Return (x, y) of the center of cell containing provided text 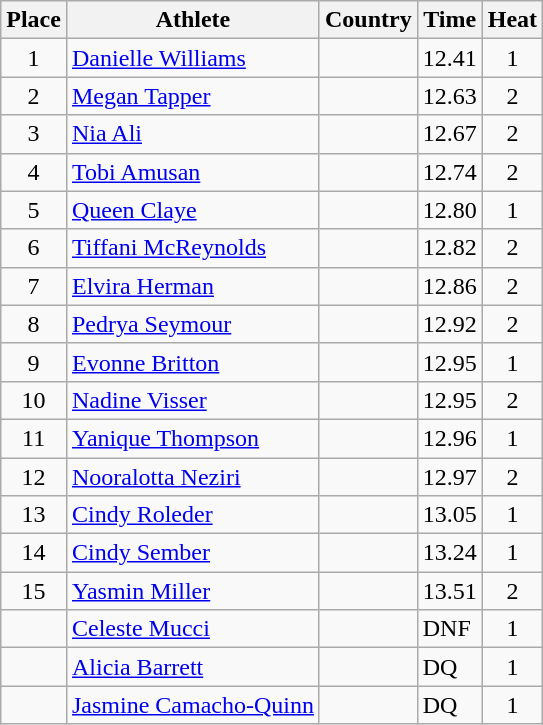
Nadine Visser (192, 400)
12.96 (450, 438)
Tobi Amusan (192, 172)
13 (34, 515)
Nia Ali (192, 134)
Place (34, 20)
10 (34, 400)
Cindy Roleder (192, 515)
Cindy Sember (192, 553)
Queen Claye (192, 210)
Tiffani McReynolds (192, 248)
Evonne Britton (192, 362)
Pedrya Seymour (192, 324)
13.24 (450, 553)
12.86 (450, 286)
12 (34, 477)
Country (368, 20)
Nooralotta Neziri (192, 477)
Heat (512, 20)
Jasmine Camacho-Quinn (192, 705)
11 (34, 438)
8 (34, 324)
14 (34, 553)
12.97 (450, 477)
5 (34, 210)
6 (34, 248)
Yasmin Miller (192, 591)
12.82 (450, 248)
DNF (450, 629)
12.80 (450, 210)
Time (450, 20)
Megan Tapper (192, 96)
3 (34, 134)
12.74 (450, 172)
12.92 (450, 324)
Celeste Mucci (192, 629)
Alicia Barrett (192, 667)
15 (34, 591)
9 (34, 362)
12.63 (450, 96)
7 (34, 286)
12.41 (450, 58)
12.67 (450, 134)
Danielle Williams (192, 58)
4 (34, 172)
Yanique Thompson (192, 438)
13.51 (450, 591)
Athlete (192, 20)
Elvira Herman (192, 286)
13.05 (450, 515)
